Detect which cell encompasses the target text, then output its [X, Y] center coordinate. 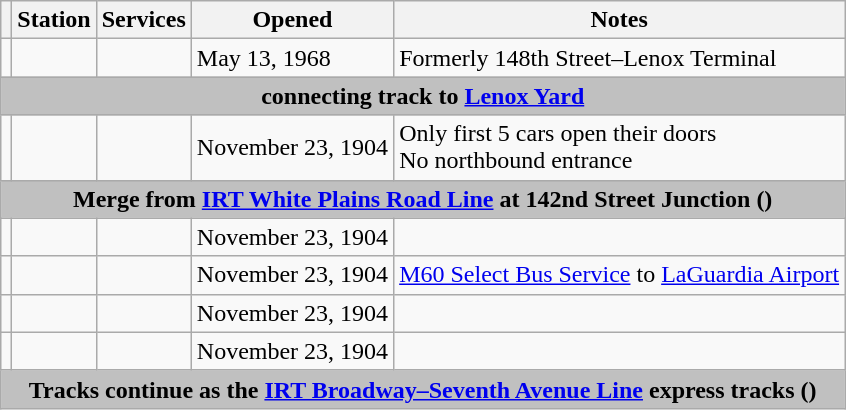
Opened [292, 20]
Notes [620, 20]
M60 Select Bus Service to LaGuardia Airport [620, 275]
Tracks continue as the IRT Broadway–Seventh Avenue Line express tracks () [423, 389]
May 13, 1968 [292, 58]
Services [144, 20]
Formerly 148th Street–Lenox Terminal [620, 58]
Station [54, 20]
connecting track to Lenox Yard [423, 96]
Only first 5 cars open their doorsNo northbound entrance [620, 148]
Merge from IRT White Plains Road Line at 142nd Street Junction () [423, 199]
